Identify which cell holds the provided text, then report its (x, y) central coordinate. 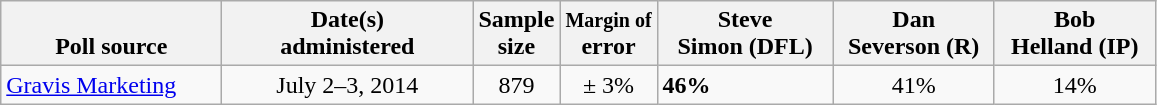
14% (1074, 85)
Gravis Marketing (112, 85)
41% (914, 85)
July 2–3, 2014 (348, 85)
Margin oferror (608, 34)
Poll source (112, 34)
Samplesize (516, 34)
879 (516, 85)
SteveSimon (DFL) (745, 34)
± 3% (608, 85)
DanSeverson (R) (914, 34)
Date(s)administered (348, 34)
46% (745, 85)
BobHelland (IP) (1074, 34)
